From the cell containing the given text, extract its center point as (X, Y) coordinate. 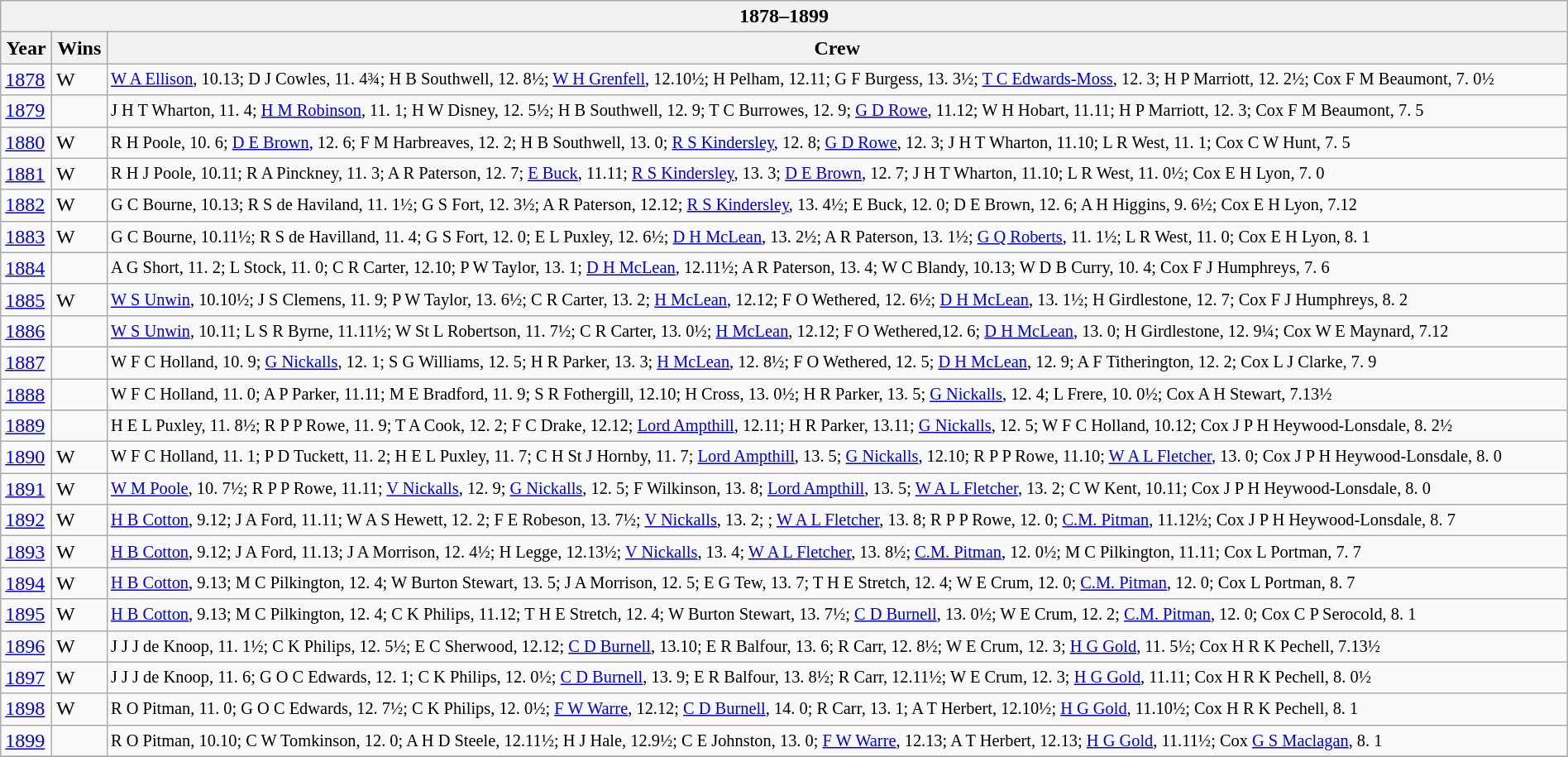
Wins (79, 48)
1894 (26, 583)
Crew (837, 48)
1878 (26, 79)
1885 (26, 299)
1895 (26, 615)
1878–1899 (784, 17)
1892 (26, 520)
1893 (26, 552)
1896 (26, 646)
1897 (26, 678)
1880 (26, 142)
1888 (26, 395)
1886 (26, 331)
1889 (26, 426)
1899 (26, 740)
1882 (26, 205)
1884 (26, 268)
1898 (26, 709)
1881 (26, 174)
1891 (26, 489)
1890 (26, 458)
1879 (26, 111)
1887 (26, 362)
1883 (26, 237)
Year (26, 48)
